Find where the given text appears and provide that cell's center as (x, y) coordinate. 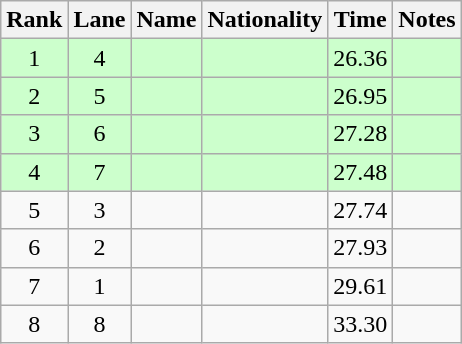
26.95 (360, 96)
Time (360, 20)
Notes (427, 20)
Nationality (265, 20)
Name (166, 20)
27.28 (360, 134)
33.30 (360, 324)
Lane (100, 20)
27.93 (360, 248)
27.74 (360, 210)
29.61 (360, 286)
26.36 (360, 58)
27.48 (360, 172)
Rank (34, 20)
